Locate the cell with the specified text and output its [x, y] center coordinate. 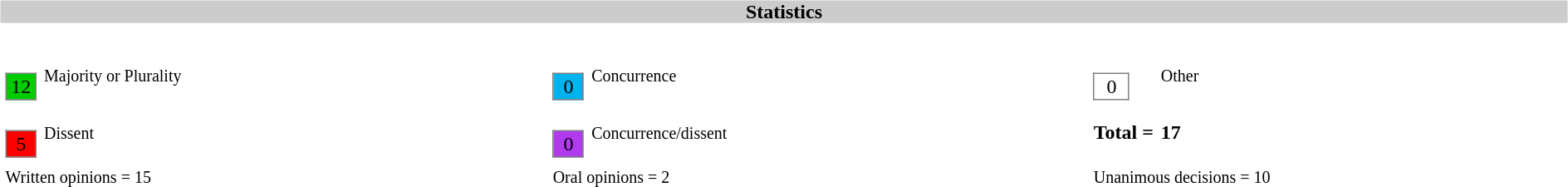
17 [1362, 132]
Concurrence/dissent [839, 132]
Total = [1124, 132]
Other [1362, 76]
Dissent [295, 132]
Concurrence [839, 76]
Majority or Plurality [295, 76]
Statistics [784, 12]
